Search for the cell housing the specified text and yield its [x, y] center coordinate. 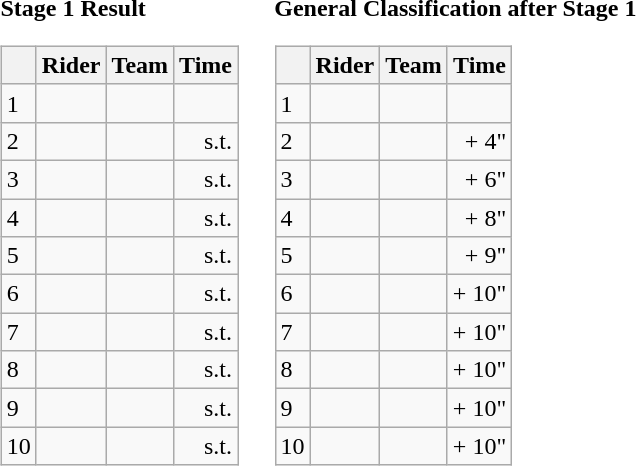
+ 9" [479, 256]
+ 8" [479, 217]
+ 4" [479, 141]
+ 6" [479, 179]
